Detect which cell encompasses the target text, then output its (x, y) center coordinate. 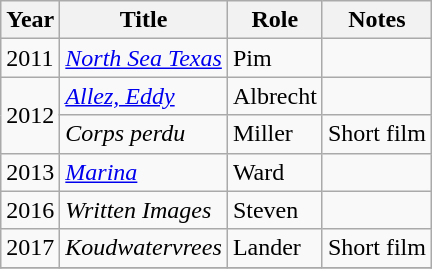
Koudwatervrees (144, 248)
2012 (30, 115)
Albrecht (274, 96)
Title (144, 20)
2013 (30, 172)
Corps perdu (144, 134)
Ward (274, 172)
Pim (274, 58)
Allez, Eddy (144, 96)
Notes (376, 20)
Miller (274, 134)
2016 (30, 210)
Marina (144, 172)
Steven (274, 210)
Written Images (144, 210)
Lander (274, 248)
Role (274, 20)
2011 (30, 58)
North Sea Texas (144, 58)
2017 (30, 248)
Year (30, 20)
